Detect which cell encompasses the target text, then output its [x, y] center coordinate. 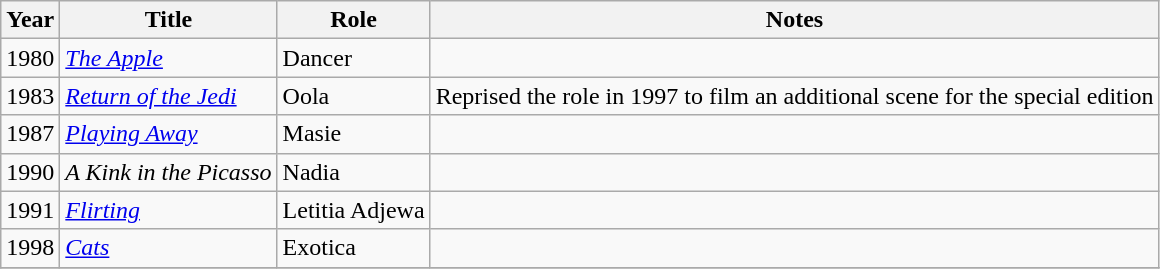
Return of the Jedi [168, 96]
A Kink in the Picasso [168, 172]
Oola [354, 96]
Flirting [168, 210]
Cats [168, 248]
Playing Away [168, 134]
1990 [30, 172]
Title [168, 20]
1991 [30, 210]
Nadia [354, 172]
Year [30, 20]
Masie [354, 134]
Letitia Adjewa [354, 210]
1980 [30, 58]
Role [354, 20]
1998 [30, 248]
Reprised the role in 1997 to film an additional scene for the special edition [794, 96]
1987 [30, 134]
Dancer [354, 58]
The Apple [168, 58]
Notes [794, 20]
1983 [30, 96]
Exotica [354, 248]
